Provide the (X, Y) coordinate of the cell's center where the given text is located.  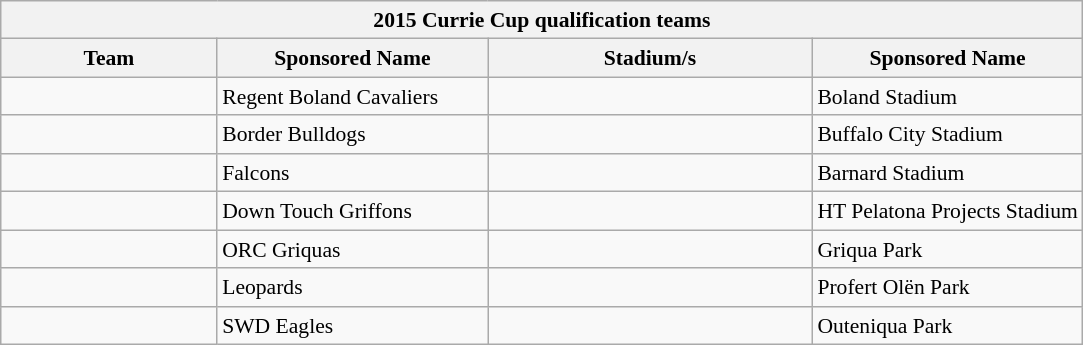
Profert Olën Park (948, 288)
Boland Stadium (948, 97)
Regent Boland Cavaliers (352, 97)
Falcons (352, 173)
Buffalo City Stadium (948, 135)
Stadium/s (650, 58)
SWD Eagles (352, 326)
Leopards (352, 288)
Griqua Park (948, 249)
Down Touch Griffons (352, 211)
Border Bulldogs (352, 135)
ORC Griquas (352, 249)
Team (109, 58)
Barnard Stadium (948, 173)
2015 Currie Cup qualification teams (542, 20)
HT Pelatona Projects Stadium (948, 211)
Outeniqua Park (948, 326)
